Scan for the cell matching the given text and deliver its (x, y) coordinate at center. 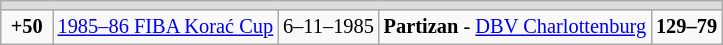
1985–86 FIBA Korać Cup (166, 27)
+50 (27, 27)
Partizan - DBV Charlottenburg (515, 27)
129–79 (686, 27)
6–11–1985 (328, 27)
